Capture the cell that displays the provided text and extract its (x, y) central coordinate. 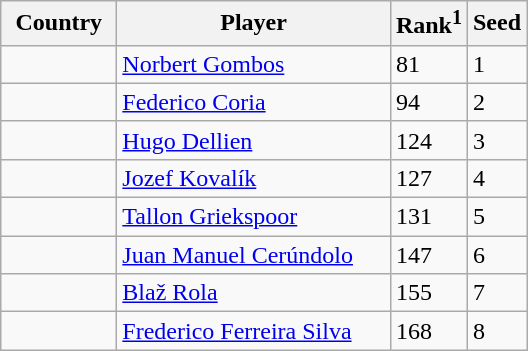
Norbert Gombos (254, 64)
2 (496, 102)
124 (428, 140)
94 (428, 102)
Frederico Ferreira Silva (254, 331)
Tallon Griekspoor (254, 217)
Seed (496, 24)
Blaž Rola (254, 293)
127 (428, 178)
6 (496, 255)
Juan Manuel Cerúndolo (254, 255)
Country (59, 24)
168 (428, 331)
Jozef Kovalík (254, 178)
7 (496, 293)
Player (254, 24)
131 (428, 217)
1 (496, 64)
3 (496, 140)
8 (496, 331)
5 (496, 217)
Hugo Dellien (254, 140)
147 (428, 255)
Federico Coria (254, 102)
155 (428, 293)
Rank1 (428, 24)
81 (428, 64)
4 (496, 178)
